Return (X, Y) of the center of cell containing provided text 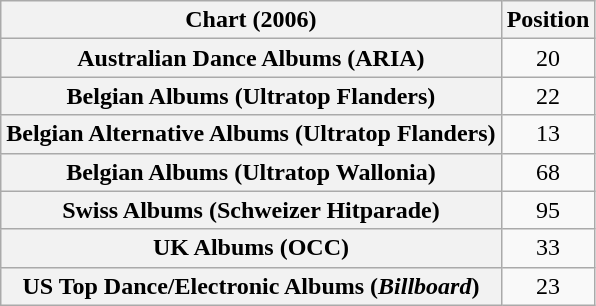
Position (548, 20)
23 (548, 286)
33 (548, 248)
Chart (2006) (251, 20)
Belgian Albums (Ultratop Flanders) (251, 96)
95 (548, 210)
20 (548, 58)
US Top Dance/Electronic Albums (Billboard) (251, 286)
13 (548, 134)
68 (548, 172)
22 (548, 96)
Belgian Albums (Ultratop Wallonia) (251, 172)
Australian Dance Albums (ARIA) (251, 58)
UK Albums (OCC) (251, 248)
Swiss Albums (Schweizer Hitparade) (251, 210)
Belgian Alternative Albums (Ultratop Flanders) (251, 134)
